Locate the cell with the specified text and output its (x, y) center coordinate. 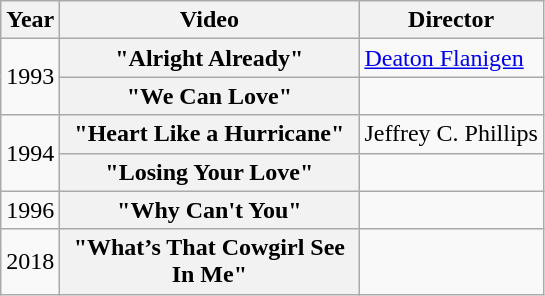
Video (210, 20)
Jeffrey C. Phillips (452, 134)
"We Can Love" (210, 96)
1993 (30, 77)
Year (30, 20)
1994 (30, 153)
2018 (30, 262)
Director (452, 20)
"What’s That Cowgirl See In Me" (210, 262)
1996 (30, 210)
"Losing Your Love" (210, 172)
"Why Can't You" (210, 210)
"Alright Already" (210, 58)
"Heart Like a Hurricane" (210, 134)
Deaton Flanigen (452, 58)
